Locate the cell with the specified text and output its (X, Y) center coordinate. 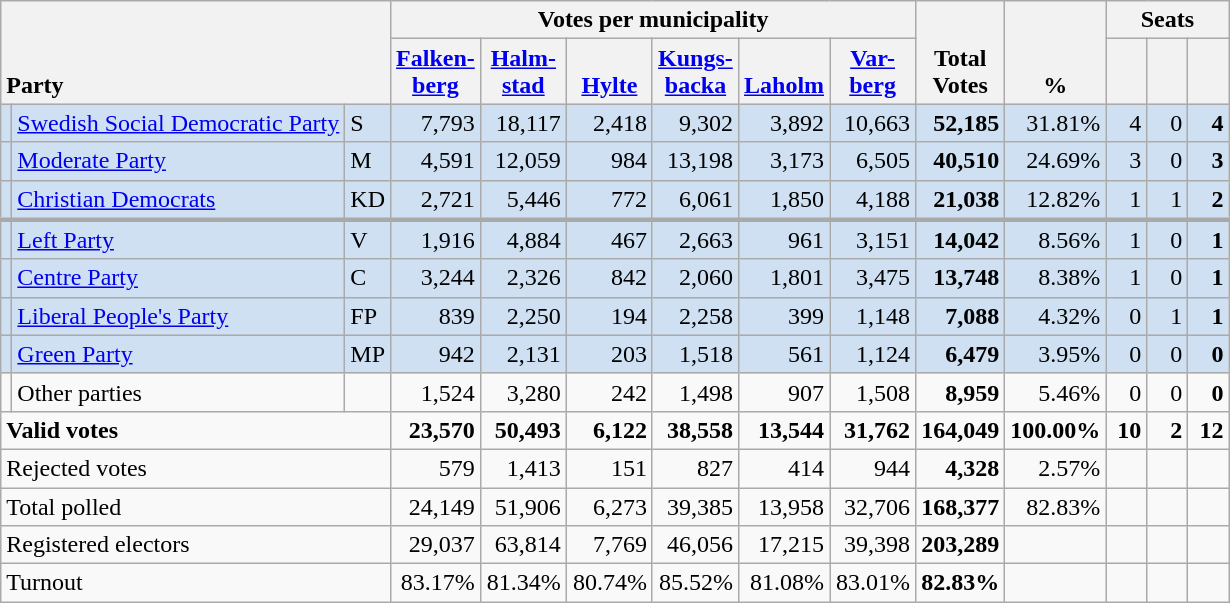
C (368, 278)
23,570 (436, 430)
1,124 (873, 354)
17,215 (784, 545)
579 (436, 468)
Moderate Party (178, 161)
Var- berg (873, 72)
1,850 (784, 200)
4,328 (960, 468)
2,131 (523, 354)
467 (609, 240)
13,544 (784, 430)
6,122 (609, 430)
14,042 (960, 240)
Green Party (178, 354)
8.38% (1056, 278)
6,061 (695, 200)
2,060 (695, 278)
1,498 (695, 392)
Liberal People's Party (178, 316)
12.82% (1056, 200)
3,475 (873, 278)
80.74% (609, 583)
1,413 (523, 468)
984 (609, 161)
242 (609, 392)
12,059 (523, 161)
4,884 (523, 240)
3,892 (784, 123)
21,038 (960, 200)
Seats (1168, 20)
63,814 (523, 545)
7,769 (609, 545)
31.81% (1056, 123)
3,244 (436, 278)
5,446 (523, 200)
Hylte (609, 72)
1,518 (695, 354)
414 (784, 468)
5.46% (1056, 392)
1,801 (784, 278)
81.08% (784, 583)
% (1056, 52)
FP (368, 316)
399 (784, 316)
9,302 (695, 123)
961 (784, 240)
Turnout (196, 583)
51,906 (523, 507)
2,326 (523, 278)
839 (436, 316)
10,663 (873, 123)
Centre Party (178, 278)
Kungs- backa (695, 72)
203,289 (960, 545)
32,706 (873, 507)
151 (609, 468)
Christian Democrats (178, 200)
164,049 (960, 430)
194 (609, 316)
Party (196, 52)
40,510 (960, 161)
942 (436, 354)
2,418 (609, 123)
827 (695, 468)
8,959 (960, 392)
1,148 (873, 316)
1,508 (873, 392)
2,721 (436, 200)
7,088 (960, 316)
83.17% (436, 583)
1,524 (436, 392)
Rejected votes (196, 468)
8.56% (1056, 240)
S (368, 123)
Laholm (784, 72)
3,151 (873, 240)
18,117 (523, 123)
6,479 (960, 354)
38,558 (695, 430)
46,056 (695, 545)
2,663 (695, 240)
2.57% (1056, 468)
24.69% (1056, 161)
Halm- stad (523, 72)
81.34% (523, 583)
83.01% (873, 583)
Votes per municipality (654, 20)
V (368, 240)
Total Votes (960, 52)
85.52% (695, 583)
100.00% (1056, 430)
39,398 (873, 545)
3.95% (1056, 354)
Valid votes (196, 430)
31,762 (873, 430)
7,793 (436, 123)
12 (1208, 430)
772 (609, 200)
29,037 (436, 545)
39,385 (695, 507)
Swedish Social Democratic Party (178, 123)
Falken- berg (436, 72)
6,273 (609, 507)
2,250 (523, 316)
561 (784, 354)
50,493 (523, 430)
13,958 (784, 507)
3,173 (784, 161)
Other parties (178, 392)
168,377 (960, 507)
842 (609, 278)
3,280 (523, 392)
M (368, 161)
KD (368, 200)
1,916 (436, 240)
203 (609, 354)
944 (873, 468)
6,505 (873, 161)
13,748 (960, 278)
4,188 (873, 200)
MP (368, 354)
Total polled (196, 507)
24,149 (436, 507)
4.32% (1056, 316)
52,185 (960, 123)
13,198 (695, 161)
Left Party (178, 240)
Registered electors (196, 545)
2,258 (695, 316)
907 (784, 392)
4,591 (436, 161)
10 (1126, 430)
